From the cell containing the given text, extract its center point as (x, y) coordinate. 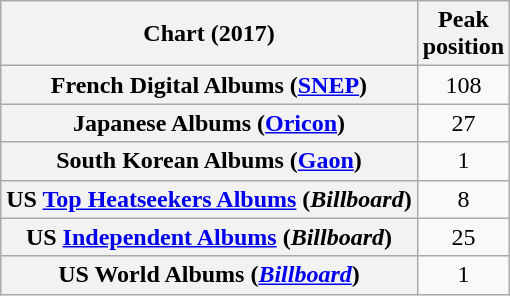
108 (463, 85)
27 (463, 123)
8 (463, 199)
US Top Heatseekers Albums (Billboard) (209, 199)
25 (463, 237)
Peakposition (463, 34)
US World Albums (Billboard) (209, 275)
South Korean Albums (Gaon) (209, 161)
Japanese Albums (Oricon) (209, 123)
French Digital Albums (SNEP) (209, 85)
US Independent Albums (Billboard) (209, 237)
Chart (2017) (209, 34)
